Output the [x, y] coordinate of the center of the cell containing the given text.  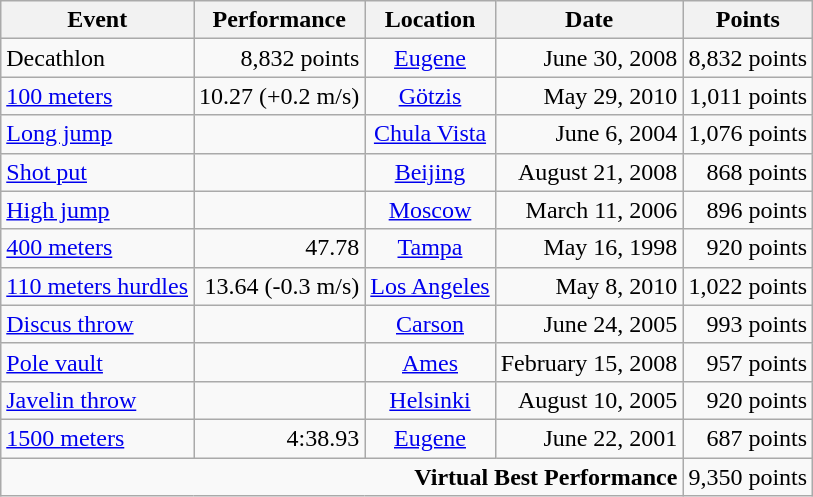
Moscow [430, 210]
Helsinki [430, 400]
High jump [98, 210]
Chula Vista [430, 134]
Javelin throw [98, 400]
Tampa [430, 248]
June 6, 2004 [589, 134]
Event [98, 20]
May 29, 2010 [589, 96]
Long jump [98, 134]
June 30, 2008 [589, 58]
Götzis [430, 96]
Points [748, 20]
957 points [748, 362]
1,022 points [748, 286]
Virtual Best Performance [342, 477]
March 11, 2006 [589, 210]
400 meters [98, 248]
110 meters hurdles [98, 286]
Ames [430, 362]
May 16, 1998 [589, 248]
13.64 (-0.3 m/s) [280, 286]
Location [430, 20]
Decathlon [98, 58]
687 points [748, 438]
June 22, 2001 [589, 438]
1,076 points [748, 134]
August 21, 2008 [589, 172]
868 points [748, 172]
Date [589, 20]
February 15, 2008 [589, 362]
100 meters [98, 96]
Discus throw [98, 324]
4:38.93 [280, 438]
1,011 points [748, 96]
993 points [748, 324]
Pole vault [98, 362]
9,350 points [748, 477]
Shot put [98, 172]
896 points [748, 210]
Performance [280, 20]
May 8, 2010 [589, 286]
47.78 [280, 248]
June 24, 2005 [589, 324]
Los Angeles [430, 286]
10.27 (+0.2 m/s) [280, 96]
Carson [430, 324]
1500 meters [98, 438]
Beijing [430, 172]
August 10, 2005 [589, 400]
